Pinpoint the cell where the given text exists, returning its (x, y) midpoint coordinate. 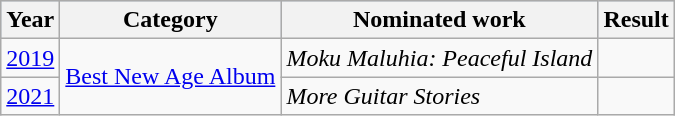
Moku Maluhia: Peaceful Island (440, 58)
More Guitar Stories (440, 96)
Category (170, 20)
Year (30, 20)
Result (636, 20)
2019 (30, 58)
2021 (30, 96)
Best New Age Album (170, 77)
Nominated work (440, 20)
